Return (x, y) of the center of cell containing provided text 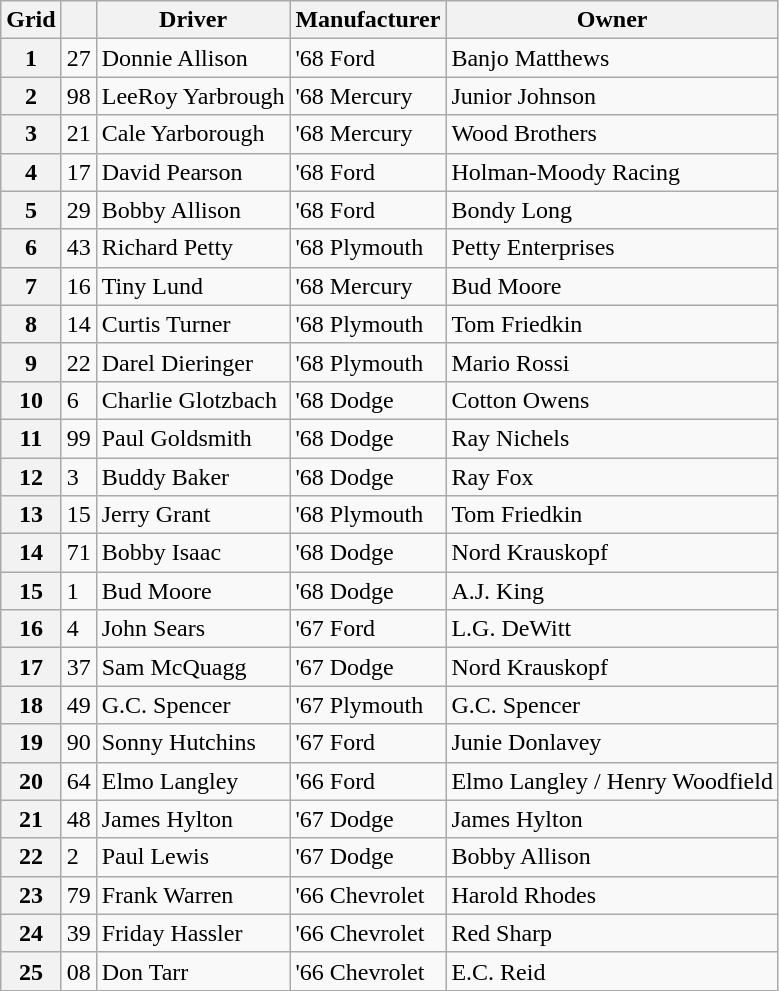
David Pearson (193, 172)
Donnie Allison (193, 58)
Bondy Long (612, 210)
Richard Petty (193, 248)
Petty Enterprises (612, 248)
E.C. Reid (612, 971)
Elmo Langley (193, 781)
Ray Fox (612, 477)
13 (31, 515)
Sam McQuagg (193, 667)
Grid (31, 20)
Mario Rossi (612, 362)
Wood Brothers (612, 134)
71 (78, 553)
Frank Warren (193, 895)
Owner (612, 20)
Tiny Lund (193, 286)
'67 Plymouth (368, 705)
12 (31, 477)
Banjo Matthews (612, 58)
90 (78, 743)
64 (78, 781)
Driver (193, 20)
25 (31, 971)
43 (78, 248)
Curtis Turner (193, 324)
9 (31, 362)
LeeRoy Yarbrough (193, 96)
49 (78, 705)
Don Tarr (193, 971)
37 (78, 667)
A.J. King (612, 591)
23 (31, 895)
John Sears (193, 629)
5 (31, 210)
Ray Nichels (612, 438)
79 (78, 895)
Red Sharp (612, 933)
Manufacturer (368, 20)
Junie Donlavey (612, 743)
Cotton Owens (612, 400)
39 (78, 933)
Elmo Langley / Henry Woodfield (612, 781)
98 (78, 96)
Charlie Glotzbach (193, 400)
10 (31, 400)
99 (78, 438)
20 (31, 781)
19 (31, 743)
08 (78, 971)
Holman-Moody Racing (612, 172)
Bobby Isaac (193, 553)
Sonny Hutchins (193, 743)
Friday Hassler (193, 933)
29 (78, 210)
48 (78, 819)
Junior Johnson (612, 96)
8 (31, 324)
Jerry Grant (193, 515)
'66 Ford (368, 781)
Paul Goldsmith (193, 438)
18 (31, 705)
Harold Rhodes (612, 895)
27 (78, 58)
11 (31, 438)
Paul Lewis (193, 857)
7 (31, 286)
Buddy Baker (193, 477)
L.G. DeWitt (612, 629)
Cale Yarborough (193, 134)
Darel Dieringer (193, 362)
24 (31, 933)
